Extract the (x, y) coordinate from the center of the cell holding the provided text.  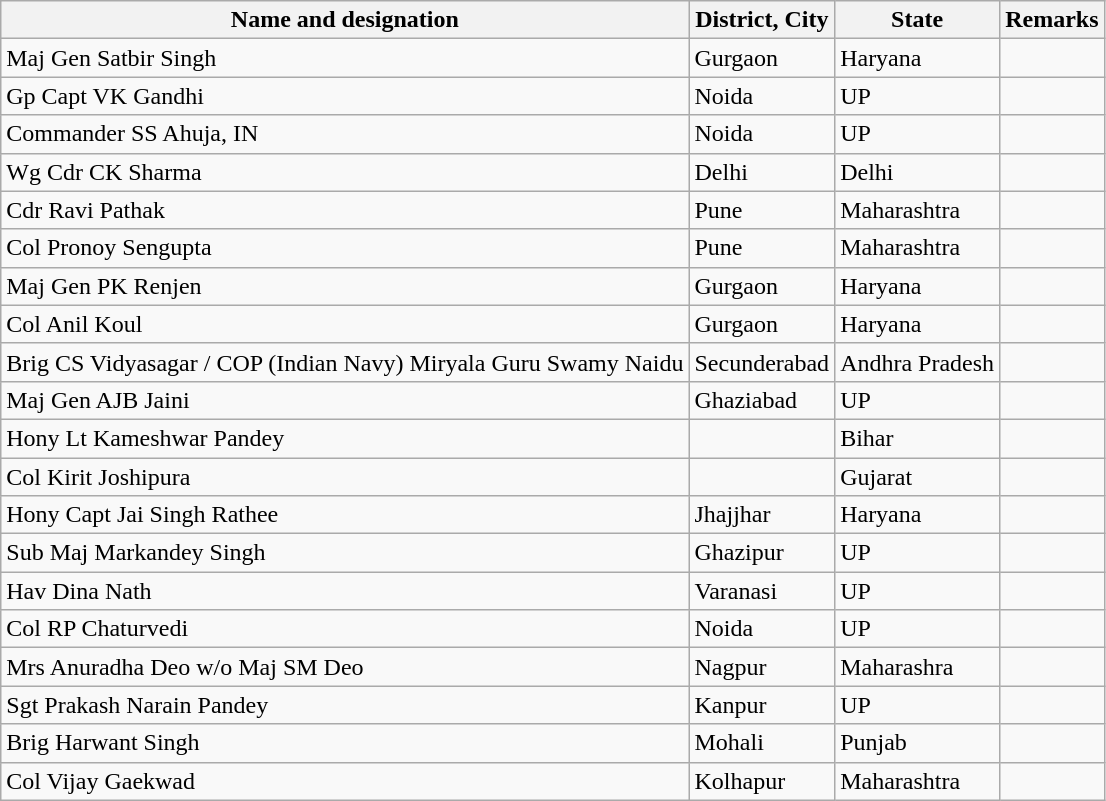
Commander SS Ahuja, IN (345, 134)
Mrs Anuradha Deo w/o Maj SM Deo (345, 667)
Wg Cdr CK Sharma (345, 172)
Col Pronoy Sengupta (345, 248)
State (918, 20)
Andhra Pradesh (918, 362)
Ghaziabad (762, 400)
Secunderabad (762, 362)
Gp Capt VK Gandhi (345, 96)
Sgt Prakash Narain Pandey (345, 705)
Varanasi (762, 591)
Maj Gen PK Renjen (345, 286)
Hony Lt Kameshwar Pandey (345, 438)
Col RP Chaturvedi (345, 629)
Gujarat (918, 477)
Maj Gen Satbir Singh (345, 58)
Mohali (762, 743)
Sub Maj Markandey Singh (345, 553)
Ghazipur (762, 553)
District, City (762, 20)
Jhajjhar (762, 515)
Brig CS Vidyasagar / COP (Indian Navy) Miryala Guru Swamy Naidu (345, 362)
Maj Gen AJB Jaini (345, 400)
Col Kirit Joshipura (345, 477)
Remarks (1052, 20)
Hony Capt Jai Singh Rathee (345, 515)
Hav Dina Nath (345, 591)
Brig Harwant Singh (345, 743)
Col Anil Koul (345, 324)
Kolhapur (762, 781)
Nagpur (762, 667)
Maharashra (918, 667)
Name and designation (345, 20)
Cdr Ravi Pathak (345, 210)
Punjab (918, 743)
Col Vijay Gaekwad (345, 781)
Bihar (918, 438)
Kanpur (762, 705)
